From the cell containing the given text, extract its center point as [x, y] coordinate. 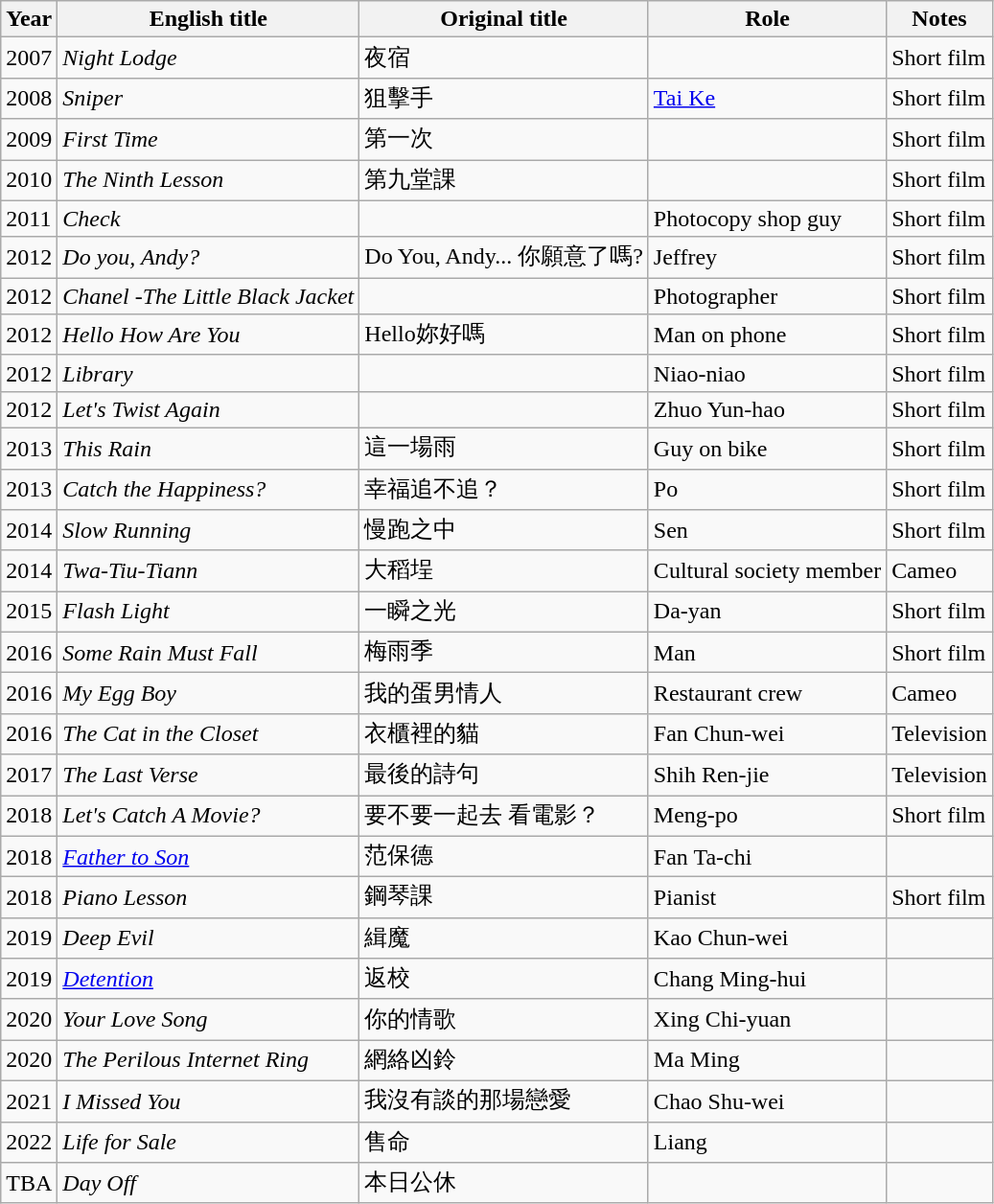
Night Lodge [209, 58]
第九堂課 [504, 180]
The Ninth Lesson [209, 180]
First Time [209, 140]
Notes [939, 19]
Meng-po [767, 817]
Library [209, 373]
Po [767, 489]
2017 [29, 775]
Father to Son [209, 857]
Check [209, 219]
你的情歌 [504, 1020]
TBA [29, 1183]
Sniper [209, 98]
Day Off [209, 1183]
Deep Evil [209, 938]
鋼琴課 [504, 897]
范保德 [504, 857]
一瞬之光 [504, 612]
Zhuo Yun-hao [767, 409]
Fan Ta-chi [767, 857]
Shih Ren-jie [767, 775]
我的蛋男情人 [504, 694]
Year [29, 19]
大稻埕 [504, 571]
2022 [29, 1143]
Photocopy shop guy [767, 219]
Piano Lesson [209, 897]
Xing Chi-yuan [767, 1020]
Guy on bike [767, 449]
第一次 [504, 140]
Fan Chun-wei [767, 734]
Catch the Happiness? [209, 489]
Let's Catch A Movie? [209, 817]
Hello How Are You [209, 336]
The Cat in the Closet [209, 734]
Do you, Andy? [209, 257]
Restaurant crew [767, 694]
衣櫃裡的貓 [504, 734]
Niao-niao [767, 373]
Life for Sale [209, 1143]
Role [767, 19]
Jeffrey [767, 257]
Kao Chun-wei [767, 938]
Detention [209, 980]
緝魔 [504, 938]
慢跑之中 [504, 531]
Man on phone [767, 336]
梅雨季 [504, 652]
Chao Shu-wei [767, 1100]
English title [209, 19]
Da-yan [767, 612]
Let's Twist Again [209, 409]
This Rain [209, 449]
Slow Running [209, 531]
2021 [29, 1100]
Original title [504, 19]
Do You, Andy... 你願意了嗎? [504, 257]
要不要一起去 看電影？ [504, 817]
售命 [504, 1143]
Some Rain Must Fall [209, 652]
2008 [29, 98]
Sen [767, 531]
我沒有談的那場戀愛 [504, 1100]
2010 [29, 180]
Flash Light [209, 612]
Chang Ming-hui [767, 980]
夜宿 [504, 58]
The Perilous Internet Ring [209, 1060]
最後的詩句 [504, 775]
Your Love Song [209, 1020]
返校 [504, 980]
My Egg Boy [209, 694]
Chanel -The Little Black Jacket [209, 296]
Man [767, 652]
The Last Verse [209, 775]
這一場雨 [504, 449]
2015 [29, 612]
Ma Ming [767, 1060]
Photographer [767, 296]
Cultural society member [767, 571]
Twa-Tiu-Tiann [209, 571]
Tai Ke [767, 98]
幸福追不追？ [504, 489]
狙擊手 [504, 98]
I Missed You [209, 1100]
網絡凶鈴 [504, 1060]
Pianist [767, 897]
本日公休 [504, 1183]
2011 [29, 219]
Liang [767, 1143]
Hello妳好嗎 [504, 336]
2007 [29, 58]
2009 [29, 140]
